Detect which cell encompasses the target text, then output its (X, Y) center coordinate. 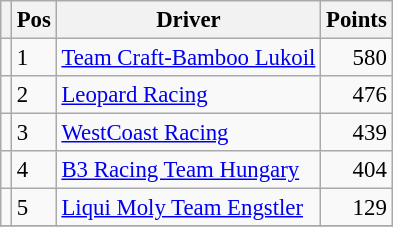
B3 Racing Team Hungary (188, 170)
439 (356, 133)
Pos (34, 20)
1 (34, 58)
Driver (188, 20)
404 (356, 170)
Points (356, 20)
4 (34, 170)
Team Craft-Bamboo Lukoil (188, 58)
476 (356, 95)
Liqui Moly Team Engstler (188, 208)
2 (34, 95)
WestCoast Racing (188, 133)
580 (356, 58)
Leopard Racing (188, 95)
129 (356, 208)
5 (34, 208)
3 (34, 133)
